Return (x, y) of the center of cell containing provided text 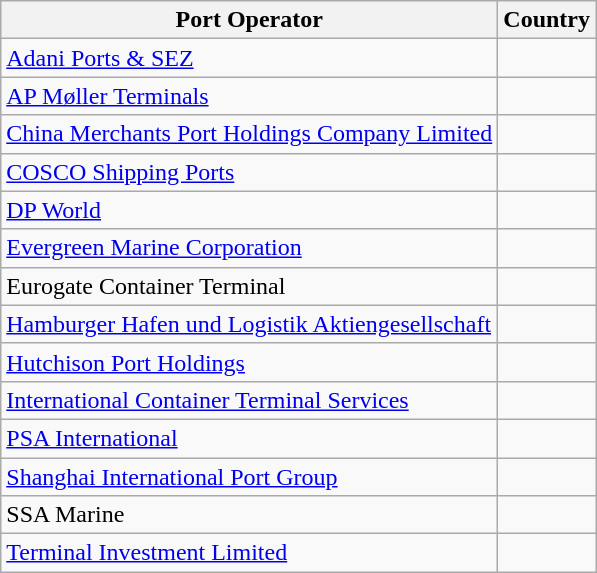
China Merchants Port Holdings Company Limited (250, 134)
Shanghai International Port Group (250, 477)
DP World (250, 210)
SSA Marine (250, 515)
Port Operator (250, 20)
Adani Ports & SEZ (250, 58)
Hamburger Hafen und Logistik Aktiengesellschaft (250, 324)
International Container Terminal Services (250, 400)
Evergreen Marine Corporation (250, 248)
Eurogate Container Terminal (250, 286)
COSCO Shipping Ports (250, 172)
Country (547, 20)
PSA International (250, 438)
AP Møller Terminals (250, 96)
Terminal Investment Limited (250, 553)
Hutchison Port Holdings (250, 362)
